From the cell containing the given text, extract its center point as [X, Y] coordinate. 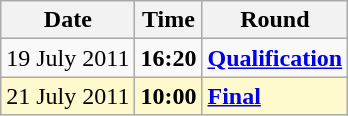
Round [275, 20]
21 July 2011 [68, 96]
19 July 2011 [68, 58]
16:20 [168, 58]
Final [275, 96]
Time [168, 20]
Qualification [275, 58]
Date [68, 20]
10:00 [168, 96]
